Locate the cell with the specified text and output its [X, Y] center coordinate. 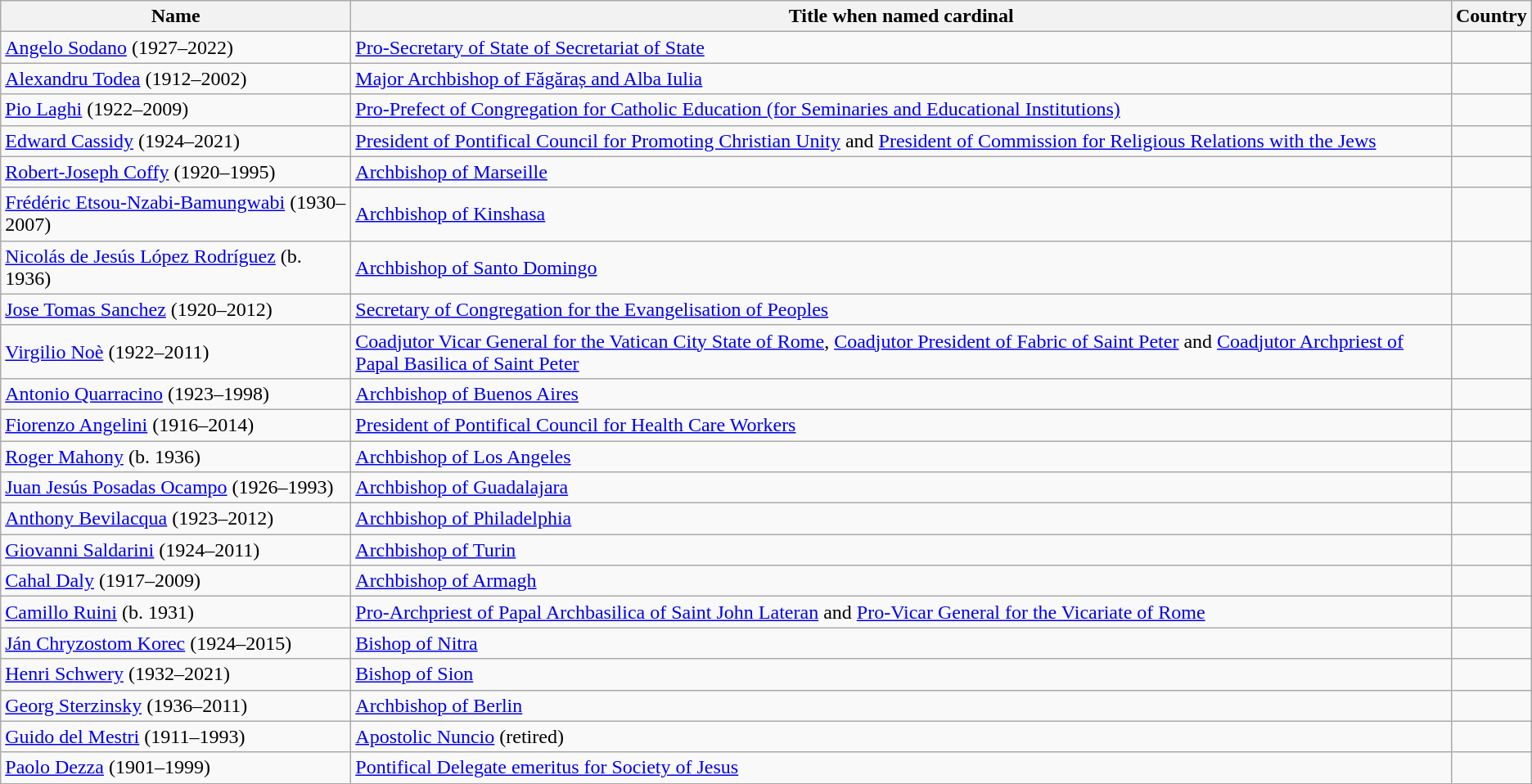
Bishop of Sion [902, 674]
Angelo Sodano (1927–2022) [176, 47]
Camillo Ruini (b. 1931) [176, 612]
Pro-Secretary of State of Secretariat of State [902, 47]
Secretary of Congregation for the Evangelisation of Peoples [902, 309]
Paolo Dezza (1901–1999) [176, 768]
Pontifical Delegate emeritus for Society of Jesus [902, 768]
Archbishop of Guadalajara [902, 488]
Roger Mahony (b. 1936) [176, 456]
Archbishop of Armagh [902, 581]
Anthony Bevilacqua (1923–2012) [176, 519]
Juan Jesús Posadas Ocampo (1926–1993) [176, 488]
Robert-Joseph Coffy (1920–1995) [176, 172]
Frédéric Etsou-Nzabi-Bamungwabi (1930–2007) [176, 214]
Country [1491, 16]
Fiorenzo Angelini (1916–2014) [176, 425]
Guido del Mestri (1911–1993) [176, 737]
Henri Schwery (1932–2021) [176, 674]
Alexandru Todea (1912–2002) [176, 79]
Name [176, 16]
Edward Cassidy (1924–2021) [176, 141]
Archbishop of Kinshasa [902, 214]
President of Pontifical Council for Promoting Christian Unity and President of Commission for Religious Relations with the Jews [902, 141]
Archbishop of Buenos Aires [902, 394]
Ján Chryzostom Korec (1924–2015) [176, 643]
Archbishop of Turin [902, 550]
Archbishop of Berlin [902, 705]
President of Pontifical Council for Health Care Workers [902, 425]
Apostolic Nuncio (retired) [902, 737]
Archbishop of Marseille [902, 172]
Giovanni Saldarini (1924–2011) [176, 550]
Pio Laghi (1922–2009) [176, 110]
Bishop of Nitra [902, 643]
Antonio Quarracino (1923–1998) [176, 394]
Major Archbishop of Făgăraș and Alba Iulia [902, 79]
Pro-Archpriest of Papal Archbasilica of Saint John Lateran and Pro-Vicar General for the Vicariate of Rome [902, 612]
Archbishop of Santo Domingo [902, 267]
Jose Tomas Sanchez (1920–2012) [176, 309]
Cahal Daly (1917–2009) [176, 581]
Georg Sterzinsky (1936–2011) [176, 705]
Archbishop of Los Angeles [902, 456]
Title when named cardinal [902, 16]
Archbishop of Philadelphia [902, 519]
Virgilio Noè (1922–2011) [176, 352]
Pro-Prefect of Congregation for Catholic Education (for Seminaries and Educational Institutions) [902, 110]
Nicolás de Jesús López Rodríguez (b. 1936) [176, 267]
